Search for the cell housing the specified text and yield its [x, y] center coordinate. 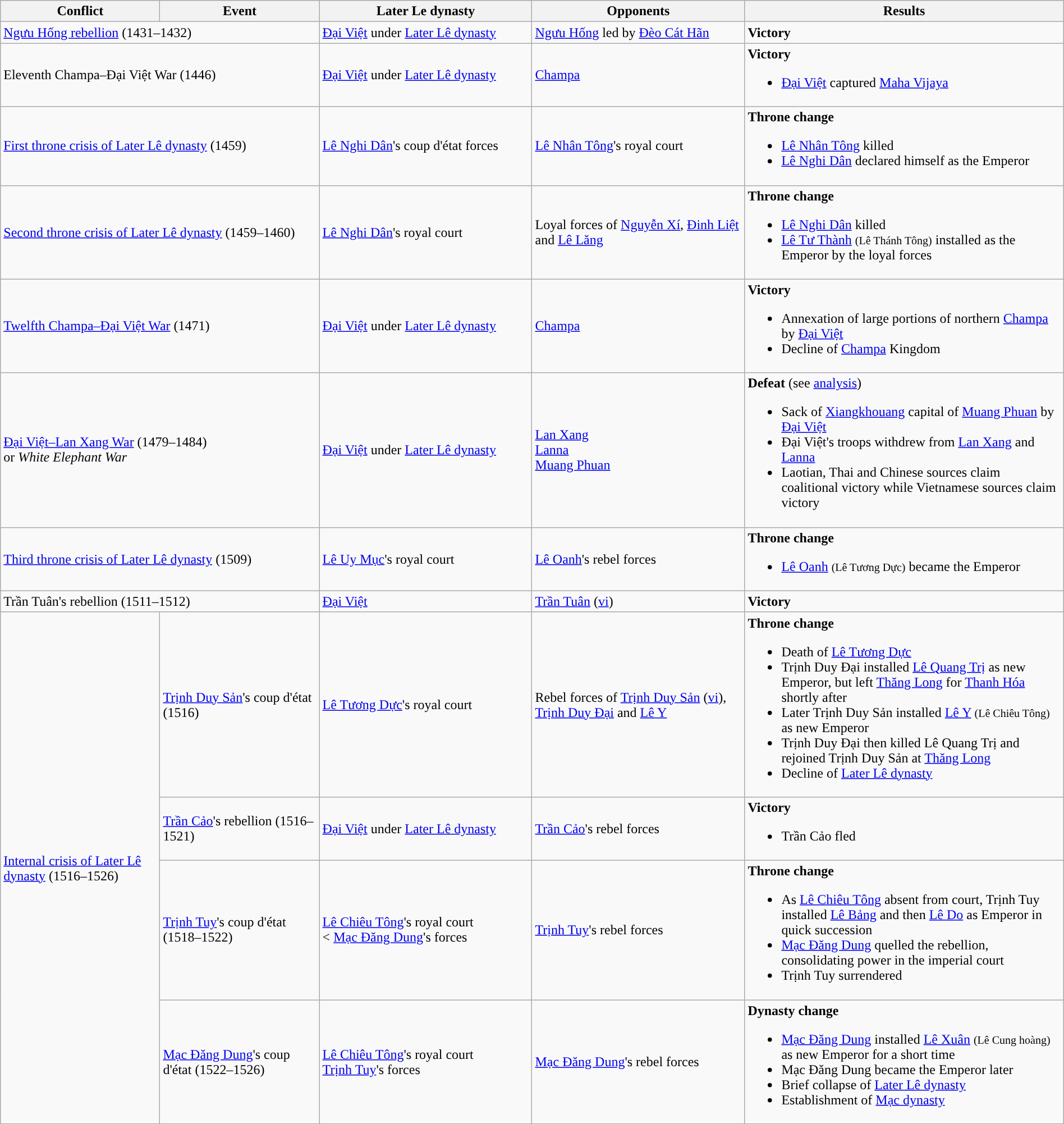
Mạc Đăng Dung's rebel forces [639, 1061]
VictoryAnnexation of large portions of northern Champa by Đại ViệtDecline of Champa Kingdom [904, 326]
Lê Tương Dực's royal court [425, 704]
Throne changeLê Nghi Dân killedLê Tư Thành (Lê Thánh Tông) installed as the Emperor by the loyal forces [904, 232]
Internal crisis of Later Lê dynasty (1516–1526) [80, 868]
Ngưu Hống rebellion (1431–1432) [160, 33]
Throne changeLê Oanh (Lê Tương Dực) became the Emperor [904, 559]
VictoryTrần Cảo fled [904, 829]
Rebel forces of Trịnh Duy Sản (vi), Trịnh Duy Đại and Lê Y [639, 704]
Lê Oanh's rebel forces [639, 559]
Second throne crisis of Later Lê dynasty (1459–1460) [160, 232]
Event [240, 11]
Loyal forces of Nguyễn Xí, Đinh Liệt and Lê Lăng [639, 232]
Lê Uy Mục's royal court [425, 559]
Trịnh Tuy's coup d'état (1518–1522) [240, 930]
Lê Chiêu Tông's royal court Trịnh Tuy's forces [425, 1061]
Trịnh Duy Sản's coup d'état (1516) [240, 704]
Lan XangLannaMuang Phuan [639, 450]
Eleventh Champa–Đại Việt War (1446) [160, 75]
Third throne crisis of Later Lê dynasty (1509) [160, 559]
Trần Cảo's rebel forces [639, 829]
Trần Tuân's rebellion (1511–1512) [160, 601]
Conflict [80, 11]
Mạc Đăng Dung's coup d'état (1522–1526) [240, 1061]
Lê Chiêu Tông's royal court < Mạc Đăng Dung's forces [425, 930]
Twelfth Champa–Đại Việt War (1471) [160, 326]
Lê Nghi Dân's coup d'état forces [425, 146]
VictoryĐại Việt captured Maha Vijaya [904, 75]
Later Le dynasty [425, 11]
Trần Cảo's rebellion (1516–1521) [240, 829]
Opponents [639, 11]
Throne changeLê Nhân Tông killedLê Nghi Dân declared himself as the Emperor [904, 146]
Trần Tuân (vi) [639, 601]
Trịnh Tuy's rebel forces [639, 930]
Đại Việt–Lan Xang War (1479–1484)or White Elephant War [160, 450]
Results [904, 11]
Lê Nghi Dân's royal court [425, 232]
First throne crisis of Later Lê dynasty (1459) [160, 146]
Đại Việt [425, 601]
Lê Nhân Tông's royal court [639, 146]
Ngưu Hống led by Đèo Cát Hãn [639, 33]
